Pinpoint the cell where the given text exists, returning its [X, Y] midpoint coordinate. 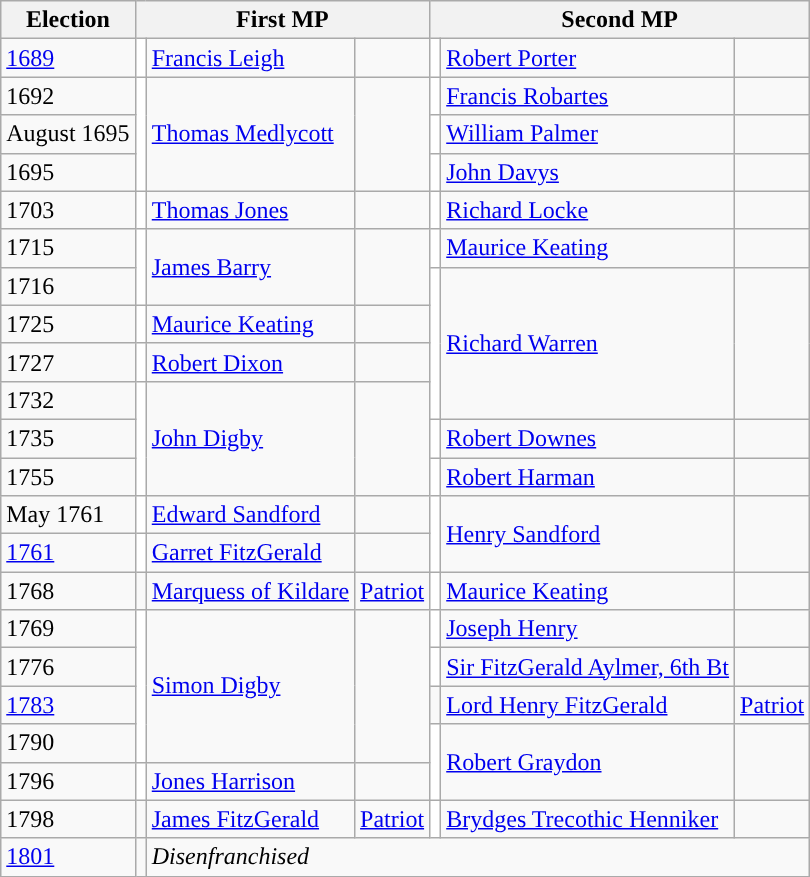
Thomas Medlycott [250, 134]
1692 [68, 96]
Disenfranchised [478, 857]
Robert Graydon [588, 762]
1695 [68, 172]
James Barry [250, 267]
1790 [68, 743]
Jones Harrison [250, 781]
1755 [68, 477]
Robert Porter [588, 58]
1798 [68, 819]
1715 [68, 248]
1716 [68, 286]
Richard Warren [588, 343]
1769 [68, 629]
Henry Sandford [588, 534]
Lord Henry FitzGerald [588, 705]
First MP [282, 20]
William Palmer [588, 134]
1783 [68, 705]
John Digby [250, 438]
John Davys [588, 172]
Robert Dixon [250, 362]
Second MP [620, 20]
1689 [68, 58]
May 1761 [68, 515]
1727 [68, 362]
Thomas Jones [250, 210]
1761 [68, 553]
1776 [68, 667]
Robert Downes [588, 438]
1725 [68, 324]
Marquess of Kildare [250, 591]
1735 [68, 438]
Sir FitzGerald Aylmer, 6th Bt [588, 667]
Brydges Trecothic Henniker [588, 819]
Simon Digby [250, 686]
Francis Leigh [250, 58]
Richard Locke [588, 210]
1796 [68, 781]
1768 [68, 591]
Edward Sandford [250, 515]
Robert Harman [588, 477]
1801 [68, 857]
Garret FitzGerald [250, 553]
James FitzGerald [250, 819]
1732 [68, 400]
Election [68, 20]
Joseph Henry [588, 629]
Francis Robartes [588, 96]
August 1695 [68, 134]
1703 [68, 210]
